Extract the [X, Y] coordinate from the center of the cell holding the provided text.  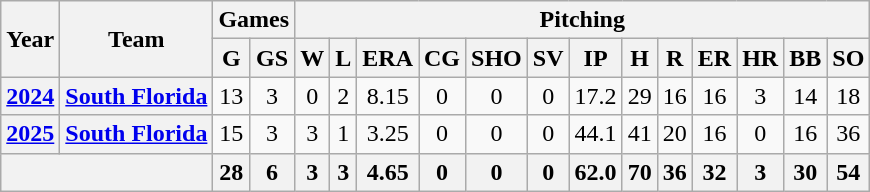
G [232, 58]
30 [806, 172]
62.0 [596, 172]
32 [714, 172]
H [640, 58]
2025 [30, 134]
HR [760, 58]
SV [548, 58]
44.1 [596, 134]
70 [640, 172]
18 [848, 96]
2 [344, 96]
IP [596, 58]
L [344, 58]
28 [232, 172]
17.2 [596, 96]
ER [714, 58]
4.65 [388, 172]
14 [806, 96]
6 [272, 172]
W [312, 58]
Year [30, 39]
ERA [388, 58]
29 [640, 96]
54 [848, 172]
BB [806, 58]
Games [254, 20]
SHO [497, 58]
Pitching [582, 20]
3.25 [388, 134]
15 [232, 134]
41 [640, 134]
R [674, 58]
CG [442, 58]
GS [272, 58]
Team [136, 39]
SO [848, 58]
8.15 [388, 96]
1 [344, 134]
13 [232, 96]
2024 [30, 96]
20 [674, 134]
